Pinpoint the cell where the given text exists, returning its [X, Y] midpoint coordinate. 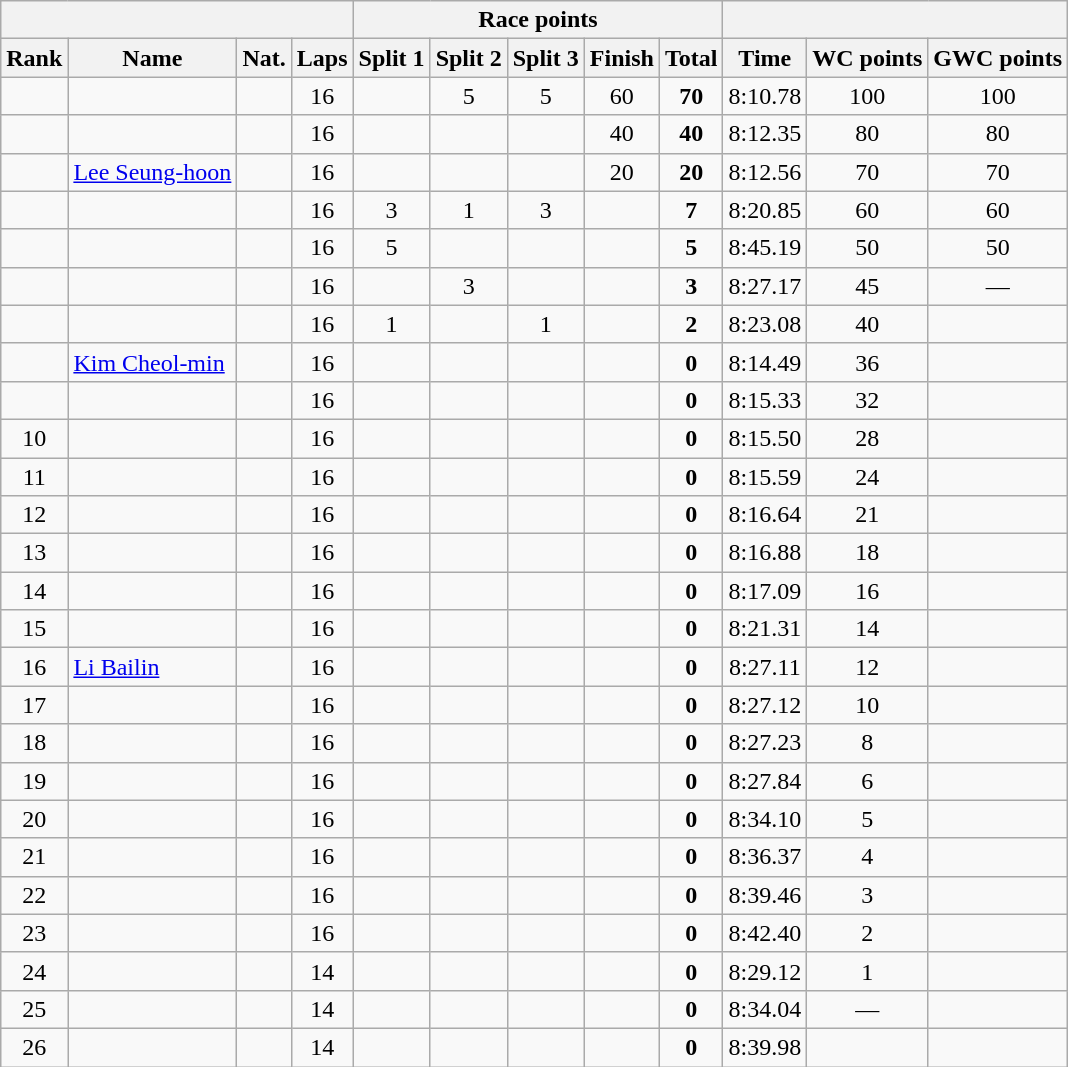
6 [868, 781]
13 [34, 553]
8:34.10 [765, 819]
GWC points [998, 58]
4 [868, 857]
8:27.84 [765, 781]
Nat. [264, 58]
8:15.59 [765, 477]
8:20.85 [765, 210]
8:16.88 [765, 553]
8:17.09 [765, 591]
8:14.49 [765, 362]
Rank [34, 58]
Li Bailin [152, 667]
8:27.23 [765, 743]
8:27.11 [765, 667]
7 [691, 210]
8:15.33 [765, 400]
8:15.50 [765, 438]
Laps [322, 58]
8:21.31 [765, 629]
19 [34, 781]
Split 2 [468, 58]
8:39.46 [765, 895]
22 [34, 895]
8:36.37 [765, 857]
26 [34, 1047]
Finish [622, 58]
Split 3 [546, 58]
Time [765, 58]
8:10.78 [765, 96]
8:23.08 [765, 324]
45 [868, 286]
Total [691, 58]
8:16.64 [765, 515]
WC points [868, 58]
8:29.12 [765, 971]
23 [34, 933]
32 [868, 400]
11 [34, 477]
15 [34, 629]
8:42.40 [765, 933]
8:34.04 [765, 1009]
Lee Seung-hoon [152, 172]
8:12.35 [765, 134]
Race points [538, 20]
8:45.19 [765, 248]
8:12.56 [765, 172]
25 [34, 1009]
8:27.17 [765, 286]
17 [34, 705]
36 [868, 362]
8:27.12 [765, 705]
Kim Cheol-min [152, 362]
28 [868, 438]
8:39.98 [765, 1047]
8 [868, 743]
Split 1 [392, 58]
Name [152, 58]
